Scan for the cell matching the given text and deliver its (x, y) coordinate at center. 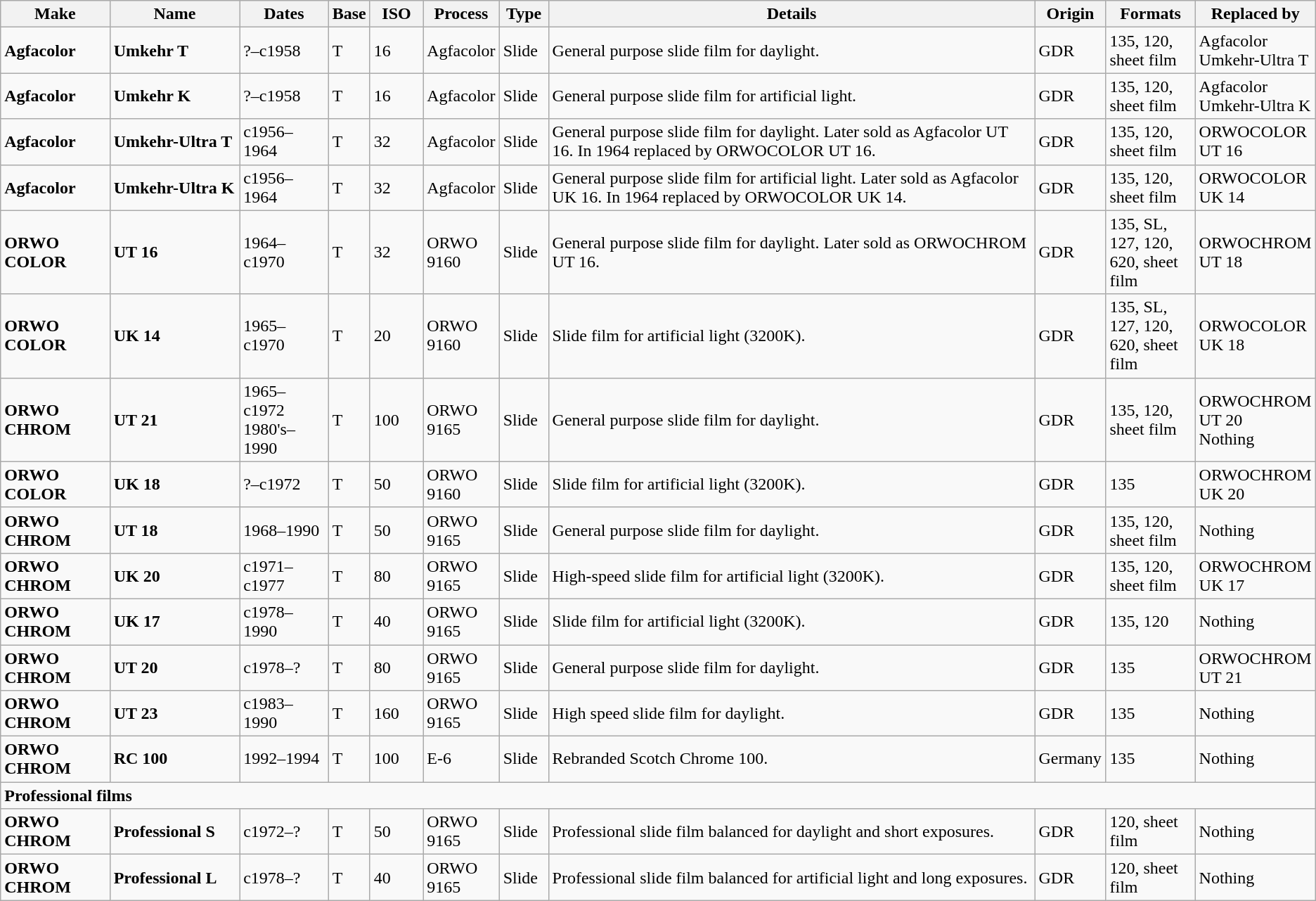
c1971–c1977 (284, 575)
?–c1972 (284, 484)
Agfacolor Umkehr-Ultra K (1256, 96)
Umkehr-Ultra T (174, 142)
ORWOCHROM UK 17 (1256, 575)
Origin (1070, 14)
Rebranded Scotch Chrome 100. (792, 760)
Replaced by (1256, 14)
Base (349, 14)
1968–1990 (284, 530)
General purpose slide film for daylight. Later sold as Agfacolor UT 16. In 1964 replaced by ORWOCOLOR UT 16. (792, 142)
1965–c1970 (284, 336)
c1972–? (284, 831)
Process (461, 14)
Make (55, 14)
UK 17 (174, 622)
ORWOCHROM UT 21 (1256, 667)
Agfacolor Umkehr-Ultra T (1256, 51)
ORWOCOLOR UK 14 (1256, 187)
UT 18 (174, 530)
E-6 (461, 760)
UT 23 (174, 713)
Umkehr T (174, 51)
160 (396, 713)
High speed slide film for daylight. (792, 713)
Professional slide film balanced for artificial light and long exposures. (792, 878)
ORWOCHROM UT 20Nothing (1256, 419)
Professional films (658, 795)
ORWOCHROM UT 18 (1256, 252)
ORWOCOLOR UK 18 (1256, 336)
135, 120 (1150, 622)
ORWOCOLOR UT 16 (1256, 142)
20 (396, 336)
Umkehr K (174, 96)
ISO (396, 14)
1965–c19721980's–1990 (284, 419)
UK 20 (174, 575)
Professional S (174, 831)
UT 20 (174, 667)
UK 18 (174, 484)
UK 14 (174, 336)
UT 16 (174, 252)
c1978–1990 (284, 622)
High-speed slide film for artificial light (3200K). (792, 575)
1964–c1970 (284, 252)
General purpose slide film for daylight. Later sold as ORWOCHROM UT 16. (792, 252)
ORWOCHROM UK 20 (1256, 484)
General purpose slide film for artificial light. Later sold as Agfacolor UK 16. In 1964 replaced by ORWOCOLOR UK 14. (792, 187)
Dates (284, 14)
Type (524, 14)
c1983–1990 (284, 713)
RC 100 (174, 760)
Professional slide film balanced for daylight and short exposures. (792, 831)
Professional L (174, 878)
Name (174, 14)
Formats (1150, 14)
1992–1994 (284, 760)
UT 21 (174, 419)
Germany (1070, 760)
General purpose slide film for artificial light. (792, 96)
Umkehr-Ultra K (174, 187)
Details (792, 14)
